Pinpoint the cell where the given text exists, returning its (x, y) midpoint coordinate. 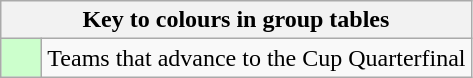
Key to colours in group tables (236, 20)
Teams that advance to the Cup Quarterfinal (256, 58)
